Capture the cell that displays the provided text and extract its [X, Y] central coordinate. 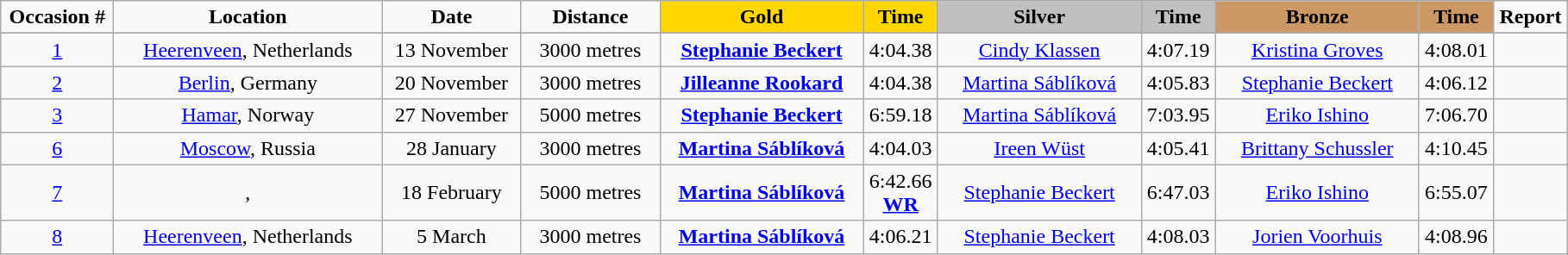
, [248, 193]
5 March [452, 237]
4:08.01 [1456, 50]
6 [57, 148]
8 [57, 237]
Berlin, Germany [248, 83]
4:08.03 [1178, 237]
13 November [452, 50]
Brittany Schussler [1317, 148]
4:08.96 [1456, 237]
Kristina Groves [1317, 50]
Occasion # [57, 17]
18 February [452, 193]
7 [57, 193]
4:06.21 [900, 237]
4:04.03 [900, 148]
4:10.45 [1456, 148]
Distance [590, 17]
Date [452, 17]
7:03.95 [1178, 115]
20 November [452, 83]
6:59.18 [900, 115]
Location [248, 17]
Hamar, Norway [248, 115]
Moscow, Russia [248, 148]
7:06.70 [1456, 115]
27 November [452, 115]
4:06.12 [1456, 83]
3 [57, 115]
6:47.03 [1178, 193]
6:42.66WR [900, 193]
4:07.19 [1178, 50]
Gold [762, 17]
4:05.41 [1178, 148]
Jilleanne Rookard [762, 83]
Jorien Voorhuis [1317, 237]
Cindy Klassen [1039, 50]
Bronze [1317, 17]
4:05.83 [1178, 83]
2 [57, 83]
1 [57, 50]
Silver [1039, 17]
Ireen Wüst [1039, 148]
6:55.07 [1456, 193]
Report [1530, 17]
28 January [452, 148]
